Find where the given text appears and provide that cell's center as [x, y] coordinate. 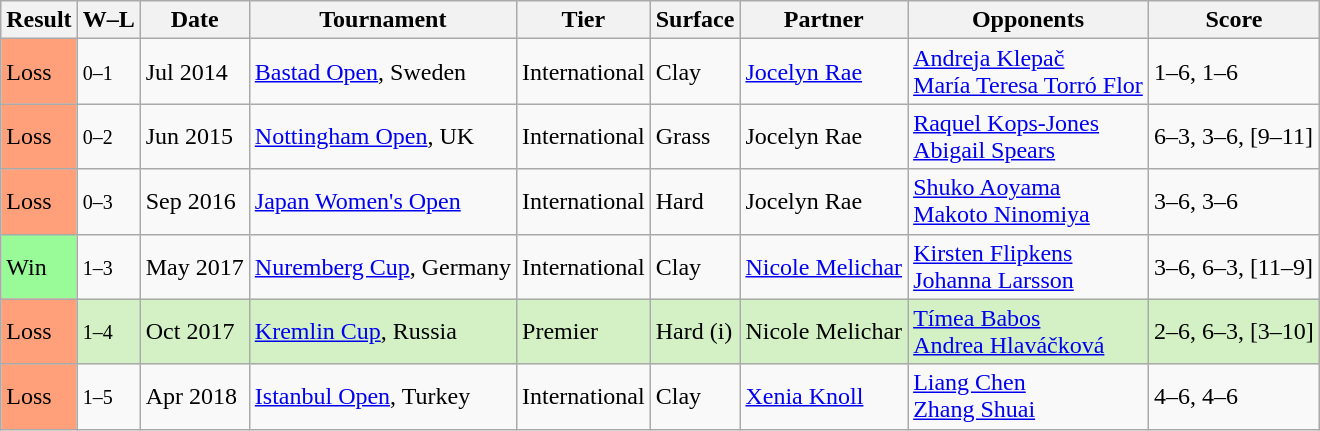
Result [39, 20]
Tímea Babos Andrea Hlaváčková [1028, 332]
Jun 2015 [194, 136]
3–6, 3–6 [1234, 202]
0–2 [108, 136]
4–6, 4–6 [1234, 396]
3–6, 6–3, [11–9] [1234, 266]
Bastad Open, Sweden [382, 72]
Andreja Klepač María Teresa Torró Flor [1028, 72]
2–6, 6–3, [3–10] [1234, 332]
Kremlin Cup, Russia [382, 332]
May 2017 [194, 266]
W–L [108, 20]
Grass [695, 136]
Win [39, 266]
Premier [584, 332]
Hard (i) [695, 332]
Tier [584, 20]
Tournament [382, 20]
Date [194, 20]
1–4 [108, 332]
Nottingham Open, UK [382, 136]
Sep 2016 [194, 202]
0–3 [108, 202]
Opponents [1028, 20]
Partner [824, 20]
Jul 2014 [194, 72]
Japan Women's Open [382, 202]
Istanbul Open, Turkey [382, 396]
Liang Chen Zhang Shuai [1028, 396]
0–1 [108, 72]
6–3, 3–6, [9–11] [1234, 136]
Raquel Kops-Jones Abigail Spears [1028, 136]
Xenia Knoll [824, 396]
Nuremberg Cup, Germany [382, 266]
Shuko Aoyama Makoto Ninomiya [1028, 202]
Score [1234, 20]
1–6, 1–6 [1234, 72]
1–5 [108, 396]
Surface [695, 20]
1–3 [108, 266]
Hard [695, 202]
Oct 2017 [194, 332]
Apr 2018 [194, 396]
Kirsten Flipkens Johanna Larsson [1028, 266]
